Pinpoint the cell where the given text exists, returning its (X, Y) midpoint coordinate. 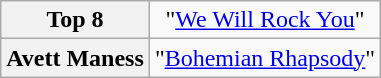
"We Will Rock You" (264, 20)
Avett Maness (76, 58)
"Bohemian Rhapsody" (264, 58)
Top 8 (76, 20)
